Capture the cell that displays the provided text and extract its [X, Y] central coordinate. 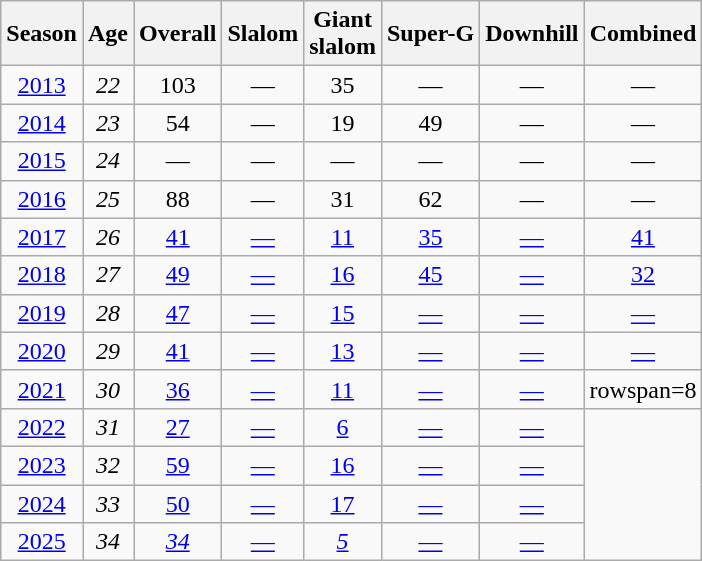
Downhill [532, 34]
2014 [42, 123]
2015 [42, 161]
Combined [643, 34]
Age [108, 34]
Giantslalom [343, 34]
2020 [42, 351]
36 [178, 389]
30 [108, 389]
22 [108, 85]
Overall [178, 34]
19 [343, 123]
29 [108, 351]
2025 [42, 542]
88 [178, 199]
33 [108, 503]
2022 [42, 427]
2019 [42, 313]
2016 [42, 199]
26 [108, 237]
103 [178, 85]
2018 [42, 275]
62 [430, 199]
28 [108, 313]
24 [108, 161]
Slalom [263, 34]
47 [178, 313]
13 [343, 351]
6 [343, 427]
2024 [42, 503]
Season [42, 34]
23 [108, 123]
2023 [42, 465]
2021 [42, 389]
25 [108, 199]
15 [343, 313]
54 [178, 123]
rowspan=8 [643, 389]
50 [178, 503]
17 [343, 503]
59 [178, 465]
Super-G [430, 34]
2017 [42, 237]
45 [430, 275]
2013 [42, 85]
5 [343, 542]
